Search for the cell housing the specified text and yield its [x, y] center coordinate. 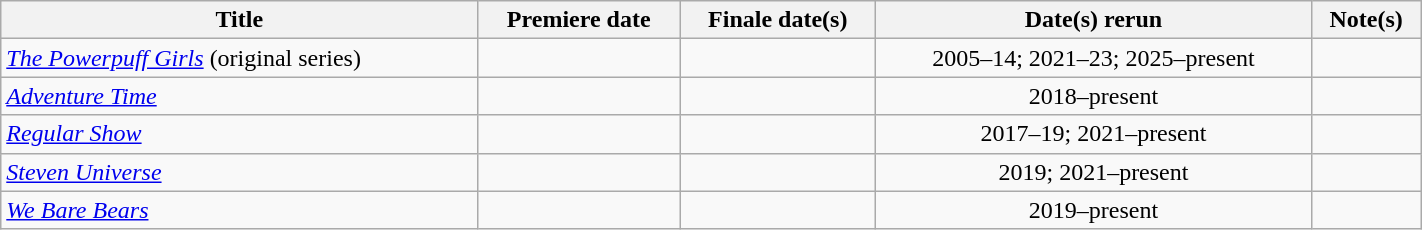
2019; 2021–present [1094, 172]
2005–14; 2021–23; 2025–present [1094, 58]
Steven Universe [240, 172]
Finale date(s) [778, 20]
Premiere date [579, 20]
2017–19; 2021–present [1094, 134]
2018–present [1094, 96]
2019–present [1094, 210]
We Bare Bears [240, 210]
Adventure Time [240, 96]
Title [240, 20]
The Powerpuff Girls (original series) [240, 58]
Regular Show [240, 134]
Note(s) [1366, 20]
Date(s) rerun [1094, 20]
